Find where the given text appears and provide that cell's center as (x, y) coordinate. 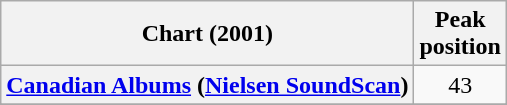
Canadian Albums (Nielsen SoundScan) (208, 85)
Chart (2001) (208, 34)
43 (460, 85)
Peakposition (460, 34)
